Provide the [x, y] coordinate of the cell's center where the given text is located.  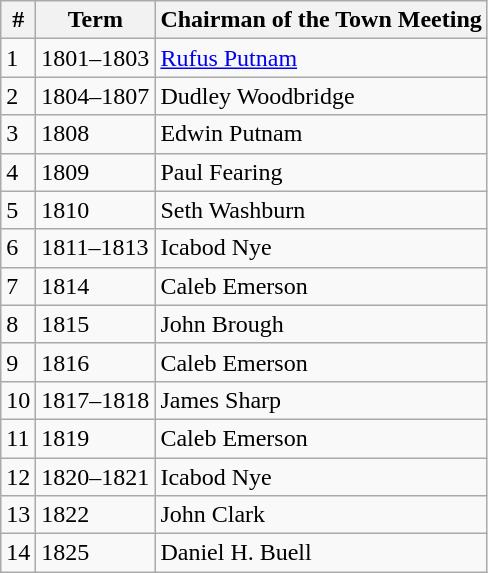
1822 [96, 515]
Daniel H. Buell [321, 553]
7 [18, 286]
1808 [96, 134]
1811–1813 [96, 248]
Chairman of the Town Meeting [321, 20]
Edwin Putnam [321, 134]
1825 [96, 553]
11 [18, 438]
1819 [96, 438]
Paul Fearing [321, 172]
6 [18, 248]
14 [18, 553]
Rufus Putnam [321, 58]
1816 [96, 362]
3 [18, 134]
5 [18, 210]
1809 [96, 172]
Term [96, 20]
1810 [96, 210]
10 [18, 400]
Dudley Woodbridge [321, 96]
Seth Washburn [321, 210]
James Sharp [321, 400]
# [18, 20]
John Clark [321, 515]
1814 [96, 286]
9 [18, 362]
2 [18, 96]
1815 [96, 324]
8 [18, 324]
4 [18, 172]
1820–1821 [96, 477]
1804–1807 [96, 96]
12 [18, 477]
1 [18, 58]
1801–1803 [96, 58]
13 [18, 515]
1817–1818 [96, 400]
John Brough [321, 324]
